Provide the [x, y] coordinate of the cell's center where the given text is located.  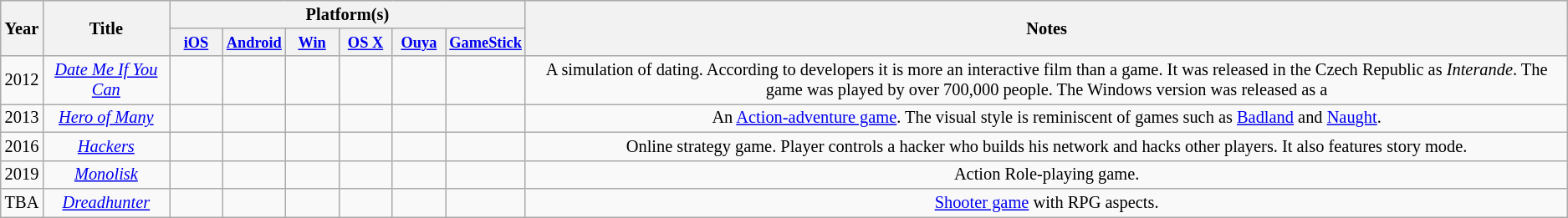
GameStick [485, 42]
Win [312, 42]
Platform(s) [347, 14]
OS X [365, 42]
Ouya [419, 42]
Date Me If You Can [105, 80]
2019 [22, 175]
Dreadhunter [105, 202]
Hero of Many [105, 118]
Shooter game with RPG aspects. [1047, 202]
Notes [1047, 28]
Hackers [105, 146]
Android [254, 42]
2012 [22, 80]
TBA [22, 202]
iOS [196, 42]
Monolisk [105, 175]
2013 [22, 118]
An Action-adventure game. The visual style is reminiscent of games such as Badland and Naught. [1047, 118]
Year [22, 28]
Online strategy game. Player controls a hacker who builds his network and hacks other players. It also features story mode. [1047, 146]
Title [105, 28]
2016 [22, 146]
Action Role-playing game. [1047, 175]
